Output the (X, Y) coordinate of the center of the cell containing the given text.  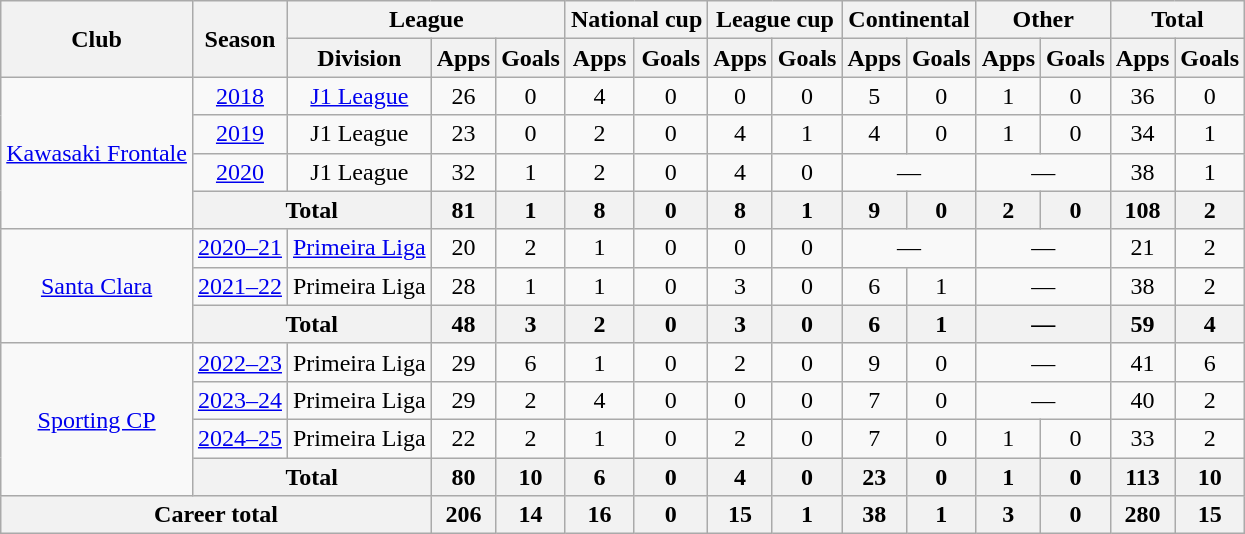
2023–24 (240, 400)
48 (463, 324)
40 (1142, 400)
Santa Clara (97, 286)
113 (1142, 477)
81 (463, 210)
26 (463, 96)
59 (1142, 324)
206 (463, 515)
21 (1142, 248)
Division (359, 58)
Other (1043, 20)
2024–25 (240, 438)
National cup (636, 20)
Career total (216, 515)
2021–22 (240, 286)
41 (1142, 362)
28 (463, 286)
League (426, 20)
22 (463, 438)
20 (463, 248)
2020–21 (240, 248)
2019 (240, 134)
Continental (909, 20)
14 (531, 515)
Kawasaki Frontale (97, 153)
16 (599, 515)
2022–23 (240, 362)
108 (1142, 210)
32 (463, 172)
Sporting CP (97, 419)
5 (874, 96)
Club (97, 39)
2018 (240, 96)
280 (1142, 515)
34 (1142, 134)
League cup (775, 20)
33 (1142, 438)
2020 (240, 172)
80 (463, 477)
36 (1142, 96)
Season (240, 39)
